Identify which cell holds the provided text, then report its [X, Y] central coordinate. 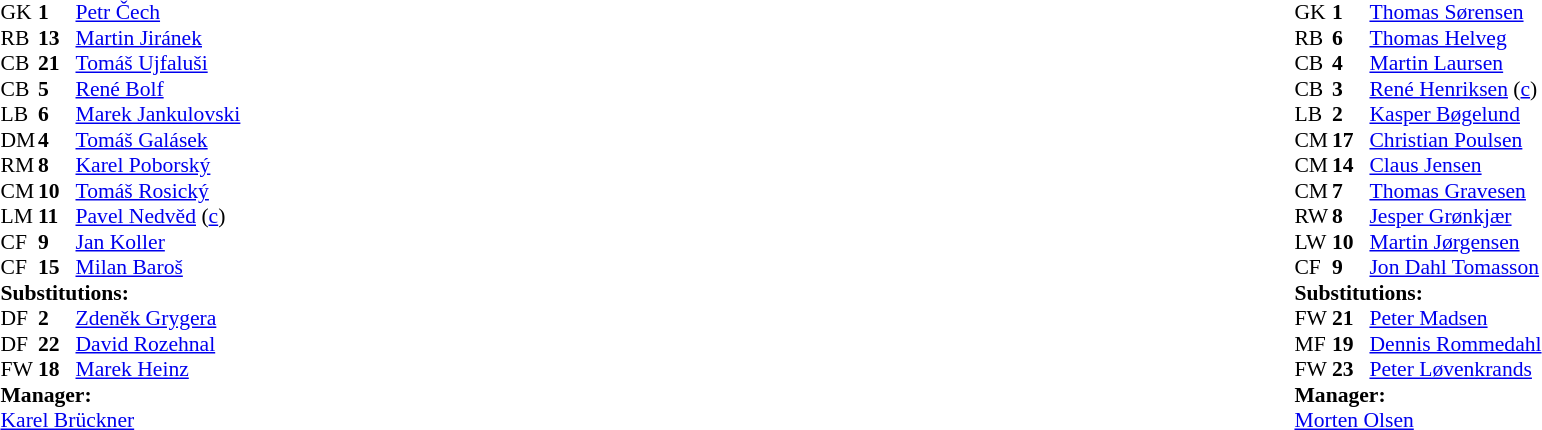
Thomas Sørensen [1455, 13]
Christian Poulsen [1455, 140]
5 [57, 89]
13 [57, 38]
Peter Madsen [1455, 319]
Martin Jiránek [158, 38]
Jon Dahl Tomasson [1455, 267]
Tomáš Ujfaluši [158, 63]
LM [19, 217]
22 [57, 344]
René Henriksen (c) [1455, 89]
15 [57, 267]
RM [19, 165]
Peter Løvenkrands [1455, 369]
David Rozehnal [158, 344]
Pavel Nedvěd (c) [158, 217]
René Bolf [158, 89]
Thomas Helveg [1455, 38]
19 [1351, 344]
DM [19, 140]
Milan Baroš [158, 267]
17 [1351, 140]
23 [1351, 369]
MF [1313, 344]
14 [1351, 165]
3 [1351, 89]
Zdeněk Grygera [158, 319]
LW [1313, 242]
Martin Laursen [1455, 63]
Dennis Rommedahl [1455, 344]
Tomáš Galásek [158, 140]
Tomáš Rosický [158, 191]
11 [57, 217]
Thomas Gravesen [1455, 191]
18 [57, 369]
Marek Jankulovski [158, 115]
RW [1313, 217]
7 [1351, 191]
Jesper Grønkjær [1455, 217]
Marek Heinz [158, 369]
Martin Jørgensen [1455, 242]
Karel Poborský [158, 165]
Claus Jensen [1455, 165]
Jan Koller [158, 242]
Petr Čech [158, 13]
Kasper Bøgelund [1455, 115]
